Return the (x, y) coordinate for the center point of the cell that contains the specified text.  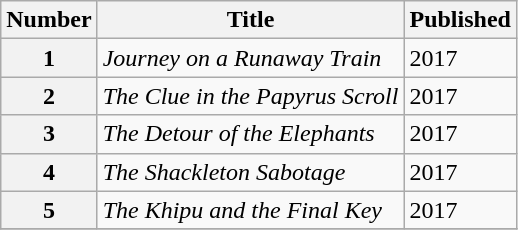
The Detour of the Elephants (250, 134)
The Khipu and the Final Key (250, 210)
Journey on a Runaway Train (250, 58)
The Shackleton Sabotage (250, 172)
Published (460, 20)
Title (250, 20)
2 (49, 96)
1 (49, 58)
3 (49, 134)
The Clue in the Papyrus Scroll (250, 96)
5 (49, 210)
4 (49, 172)
Number (49, 20)
